Return the (X, Y) coordinate for the center point of the cell that contains the specified text.  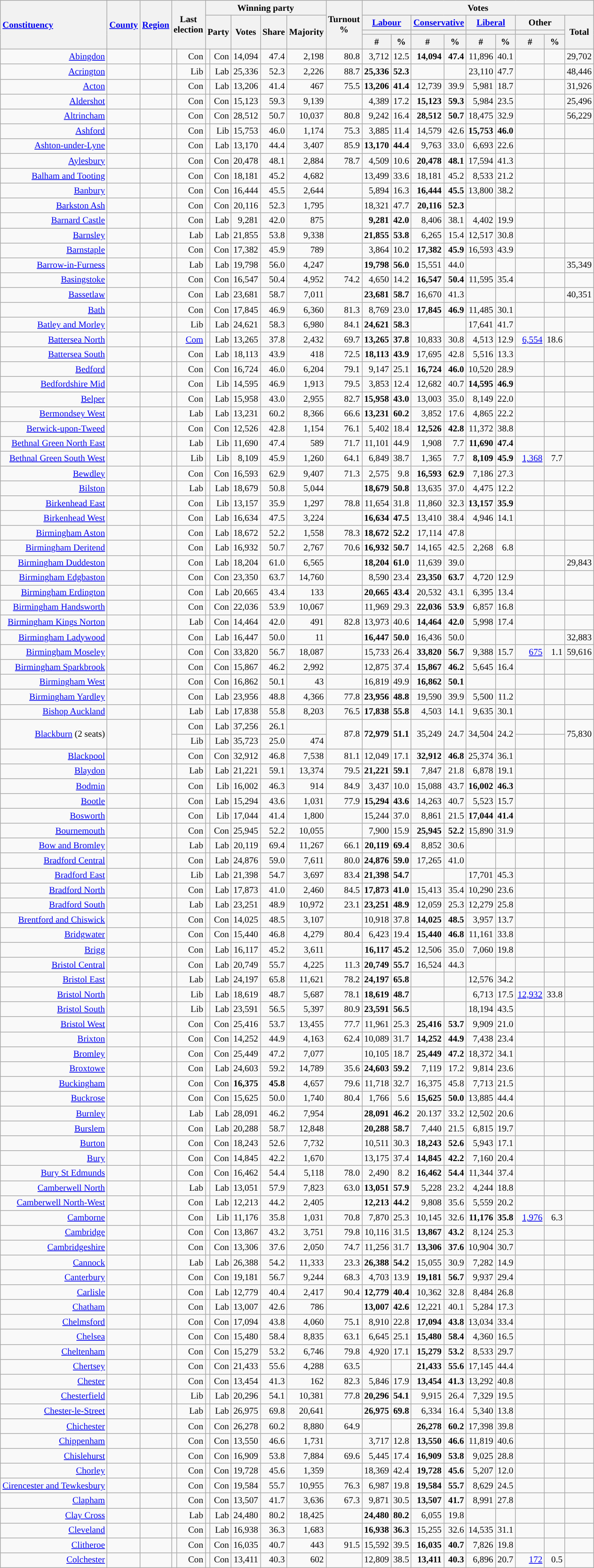
Bewdley (54, 474)
4,650 (377, 280)
11,961 (377, 1024)
90.4 (344, 1292)
4,952 (307, 280)
Bradford North (54, 890)
77.7 (344, 1024)
7,954 (307, 1114)
5,523 (481, 801)
14,535 (481, 1530)
5,943 (481, 1143)
Lastelection (189, 25)
Party (218, 32)
Bethnal Green North East (54, 444)
13.7 (505, 920)
6,849 (377, 459)
9,242 (377, 116)
5,998 (481, 622)
31.8 (402, 503)
10,116 (377, 1233)
8,484 (481, 1292)
42.5 (455, 548)
34,504 (481, 734)
Barnstaple (54, 250)
7,077 (307, 1054)
78.0 (344, 1173)
8,590 (377, 578)
Birmingham Edgbaston (54, 578)
22.6 (505, 146)
Bradford South (54, 905)
9,871 (377, 1501)
9,909 (481, 1024)
Camborne (54, 1218)
9,635 (481, 712)
18,425 (307, 1515)
4,475 (481, 488)
4,366 (307, 697)
78.3 (344, 533)
4,288 (307, 1367)
12.5 (402, 57)
418 (307, 354)
13,499 (377, 176)
74.2 (344, 280)
8,880 (307, 1426)
19.1 (505, 771)
9,139 (307, 102)
38.8 (505, 429)
6,693 (481, 146)
72,979 (377, 734)
11,333 (307, 1263)
Chorley (54, 1471)
28.9 (505, 369)
Birkenhead East (54, 503)
24.2 (505, 734)
20.2 (505, 1203)
23.5 (505, 102)
79.1 (344, 369)
Burnley (54, 1114)
7,119 (427, 1069)
22.8 (402, 1322)
91.5 (344, 1545)
43.1 (455, 593)
Chatham (54, 1307)
6,857 (481, 607)
12,875 (377, 667)
Birmingham Handsworth (54, 607)
Belper (54, 399)
10,290 (481, 890)
Bristol East (54, 979)
Bristol South (54, 1010)
11,161 (481, 935)
3,107 (307, 920)
71.3 (344, 474)
Turnout% (344, 25)
8,991 (481, 1501)
14.2 (402, 280)
Basingstoke (54, 280)
7,823 (307, 1188)
43.5 (505, 1010)
80.0 (344, 860)
3,957 (481, 920)
0.5 (555, 1560)
11,344 (481, 1173)
2,268 (481, 548)
75.5 (344, 87)
Cannock (54, 1263)
6,987 (377, 1486)
7,060 (481, 950)
23.1 (344, 905)
19,590 (427, 697)
7,826 (481, 1545)
3,864 (377, 250)
12,739 (427, 87)
20.7 (505, 1560)
7,713 (481, 1084)
13,175 (377, 1158)
2,198 (307, 57)
Cirencester and Tewkesbury (54, 1486)
1,154 (307, 429)
Altrincham (54, 116)
443 (307, 1545)
Chesterfield (54, 1396)
30.3 (402, 1143)
12,059 (427, 905)
11,819 (481, 1441)
Bradford Central (54, 860)
78.1 (344, 995)
Broxtowe (54, 1069)
Brixton (54, 1039)
17,398 (481, 1426)
2,767 (307, 548)
11,718 (377, 1084)
13.3 (505, 354)
6,746 (307, 1352)
Bristol Central (54, 965)
23.2 (455, 1188)
10,955 (307, 1486)
5,984 (481, 102)
25.8 (505, 905)
4,389 (377, 102)
18,372 (481, 1054)
5,645 (481, 667)
3,224 (307, 518)
13,885 (481, 1098)
48,446 (579, 72)
11,267 (307, 846)
Bournemouth (54, 831)
11,860 (427, 503)
4,920 (377, 1352)
9,244 (307, 1277)
Birmingham Erdington (54, 593)
17,695 (427, 354)
8,406 (427, 221)
13,374 (307, 771)
Battersea North (54, 340)
18,194 (481, 1010)
4,513 (481, 340)
4,657 (307, 1084)
10,089 (377, 1039)
1,260 (307, 459)
9,814 (481, 1069)
6,815 (481, 1129)
17,145 (481, 1367)
10.6 (402, 161)
67.3 (344, 1501)
17,265 (427, 860)
4,247 (307, 265)
Bootle (54, 801)
64.9 (344, 1426)
7,186 (481, 474)
14,263 (427, 801)
62.4 (344, 1039)
22.2 (505, 414)
16.5 (505, 1337)
8,149 (481, 399)
17,114 (427, 533)
11,896 (481, 57)
2,417 (307, 1292)
11 (307, 637)
82.3 (344, 1382)
6,334 (427, 1411)
Constituency (54, 25)
Clay Cross (54, 1515)
16.8 (505, 607)
13,973 (377, 622)
64.1 (344, 459)
31.1 (505, 1530)
70.8 (344, 1218)
3,885 (377, 131)
20,641 (307, 1411)
Canterbury (54, 1277)
31.5 (402, 1233)
8,910 (377, 1322)
7,011 (307, 295)
789 (307, 250)
39.0 (455, 563)
31,926 (579, 87)
13.8 (505, 1411)
Birmingham Moseley (54, 652)
1,913 (307, 384)
10,362 (427, 1292)
5,228 (427, 1188)
7,440 (427, 1129)
6,565 (307, 563)
81.3 (344, 310)
34.2 (505, 979)
786 (307, 1307)
Camberwell North-West (54, 1203)
19.7 (505, 1129)
75.3 (344, 131)
5,397 (307, 1010)
7,611 (307, 860)
15,551 (427, 265)
20.6 (505, 1114)
9.8 (402, 474)
2,432 (307, 340)
162 (307, 1382)
15,413 (427, 890)
6,360 (307, 310)
77.9 (344, 801)
16,670 (427, 295)
36.1 (505, 756)
8,769 (377, 310)
6,204 (307, 369)
5,516 (481, 354)
2,992 (307, 667)
45.3 (505, 876)
71.7 (344, 444)
1,359 (307, 1471)
11,654 (377, 503)
8,124 (481, 1233)
2,575 (377, 474)
7,160 (481, 1158)
35,349 (579, 265)
18,087 (307, 652)
Bermondsey West (54, 414)
11,372 (481, 429)
29.3 (402, 607)
22.0 (505, 399)
9,937 (481, 1277)
11,621 (307, 979)
914 (307, 786)
3,636 (307, 1501)
78.7 (344, 161)
16.3 (402, 191)
4,279 (307, 935)
15,055 (427, 1263)
Chester (54, 1382)
11,639 (427, 563)
5,118 (307, 1173)
20,532 (427, 593)
26.1 (274, 726)
Birmingham Sparkbrook (54, 667)
7,329 (481, 1396)
Conservative (438, 23)
10,511 (377, 1143)
14,165 (427, 548)
Birmingham Aston (54, 533)
69.6 (344, 1456)
8,203 (307, 712)
75.1 (344, 1322)
84.1 (344, 325)
82.8 (344, 622)
5,687 (307, 995)
County (124, 25)
1,731 (307, 1441)
Clitheroe (54, 1545)
Blackburn (2 seats) (54, 734)
15,733 (377, 652)
6,055 (427, 1515)
32.3 (455, 503)
3,717 (377, 1441)
Bridgwater (54, 935)
Bristol North (54, 995)
10,055 (307, 831)
Majority (307, 32)
Berwick-upon-Tweed (54, 429)
19.5 (505, 1396)
13,635 (427, 488)
5,402 (377, 429)
5.6 (402, 1098)
2,884 (307, 161)
68.3 (344, 1277)
Banbury (54, 191)
14,789 (307, 1069)
25.0 (274, 741)
Bath (54, 310)
78.8 (344, 503)
10,972 (307, 905)
9,763 (427, 146)
6,878 (481, 771)
1,683 (307, 1530)
4,163 (307, 1039)
59,616 (579, 652)
4,509 (377, 161)
44.3 (455, 965)
38.4 (455, 518)
11,485 (481, 310)
18,321 (377, 206)
Liberal (491, 23)
7,870 (377, 1218)
3,712 (377, 57)
23,110 (481, 72)
9,025 (481, 1456)
29,702 (579, 57)
Barrow-in-Furness (54, 265)
4,720 (481, 578)
29,843 (579, 563)
3,751 (307, 1233)
24.7 (455, 734)
6,645 (377, 1337)
79.6 (344, 1084)
Birmingham Duddeston (54, 563)
Cheltenham (54, 1352)
12,517 (481, 235)
80.9 (344, 1010)
9,338 (307, 235)
17.9 (402, 1382)
12,502 (481, 1114)
29.7 (505, 1352)
2,490 (377, 1173)
30.7 (505, 1248)
8,852 (427, 846)
589 (307, 444)
10.2 (402, 250)
Blackpool (54, 756)
2,955 (307, 399)
11,101 (377, 444)
15,592 (377, 1545)
8,835 (307, 1337)
87.8 (344, 734)
15,244 (377, 816)
8,861 (427, 816)
5,445 (377, 1456)
1,297 (307, 503)
Burslem (54, 1129)
7,884 (307, 1456)
16,436 (427, 637)
Chelmsford (54, 1322)
63.5 (344, 1367)
Balham and Tooting (54, 176)
5,340 (481, 1411)
Barnsley (54, 235)
8,366 (307, 414)
Bilston (54, 488)
75,830 (579, 734)
1,795 (307, 206)
17.5 (505, 995)
28.8 (505, 1456)
63.1 (344, 1337)
11.2 (505, 697)
85.9 (344, 146)
15.4 (455, 235)
Colchester (54, 1560)
5,846 (377, 1382)
6,554 (530, 340)
10,067 (307, 607)
10,904 (481, 1248)
Brigg (54, 950)
18.6 (555, 340)
3,611 (307, 950)
84.9 (344, 786)
72.5 (344, 354)
17,594 (481, 161)
Other (540, 23)
3,852 (427, 414)
Barkston Ash (54, 206)
Buckrose (54, 1098)
49.9 (402, 682)
7,732 (307, 1143)
Birmingham Yardley (54, 697)
3,437 (377, 786)
18,475 (481, 116)
Burton (54, 1143)
Acton (54, 87)
5,207 (481, 1471)
1,740 (307, 1098)
675 (530, 652)
Cambridgeshire (54, 1248)
Total (579, 32)
16,819 (377, 682)
Chelsea (54, 1337)
8.2 (402, 1173)
Barnard Castle (54, 221)
Batley and Morley (54, 325)
13,800 (481, 191)
9,808 (427, 1203)
21.0 (505, 1024)
Aylesbury (54, 161)
11,969 (377, 607)
9,388 (481, 652)
9,147 (377, 369)
6,713 (481, 995)
42.4 (402, 1471)
70.6 (344, 548)
1,174 (307, 131)
7,438 (481, 1039)
30.9 (455, 1263)
Chester-le-Street (54, 1411)
1,558 (307, 533)
133 (307, 593)
27.3 (505, 474)
12,049 (377, 756)
12.0 (505, 1471)
76.3 (344, 1486)
8,629 (481, 1486)
10,833 (427, 340)
467 (307, 87)
32.9 (505, 116)
2,460 (307, 890)
Chertsey (54, 1367)
13,410 (427, 518)
33.0 (455, 146)
32,883 (579, 637)
4,946 (481, 518)
7,538 (307, 756)
491 (307, 622)
39.8 (505, 1426)
88.7 (344, 72)
76.1 (344, 429)
37,256 (246, 726)
6,423 (377, 935)
19.4 (402, 935)
Birmingham Deritend (54, 548)
11,595 (481, 280)
10,918 (377, 920)
12,506 (427, 950)
25,496 (579, 102)
Battersea South (54, 354)
39.5 (402, 1545)
15,088 (427, 786)
5,284 (481, 1307)
83.4 (344, 876)
35,249 (427, 734)
33.6 (402, 176)
14,579 (427, 131)
4,244 (481, 1188)
43 (307, 682)
6,980 (307, 325)
13.4 (505, 593)
19.9 (505, 221)
Birmingham Kings Norton (54, 622)
10,105 (377, 1054)
Bishop Auckland (54, 712)
12,932 (530, 995)
10.0 (402, 786)
66.1 (344, 846)
5,500 (481, 697)
Com (191, 340)
1,368 (530, 459)
30.6 (455, 846)
Buckingham (54, 1084)
1,976 (530, 1218)
5,559 (481, 1203)
43.7 (455, 786)
18.4 (402, 429)
Bosworth (54, 816)
17.3 (505, 1307)
13.9 (402, 1277)
Cleveland (54, 1530)
10,520 (481, 369)
Camberwell North (54, 1188)
Abingdon (54, 57)
24.5 (505, 1486)
44.0 (455, 265)
12.8 (402, 1441)
Ashton-under-Lyne (54, 146)
1,766 (377, 1098)
16,524 (427, 965)
76.5 (344, 712)
Acrington (54, 72)
32.7 (402, 1084)
3,853 (377, 384)
4,503 (427, 712)
78.2 (344, 979)
17,701 (481, 876)
Bedfordshire Mid (54, 384)
40.8 (505, 1382)
12.2 (505, 488)
7,282 (481, 1263)
38.2 (505, 191)
15,890 (481, 831)
33.4 (505, 1322)
3,407 (307, 146)
1,908 (427, 444)
13,292 (481, 1382)
Clapham (54, 1501)
17,641 (481, 325)
3,697 (307, 876)
Bradford East (54, 876)
Chislehurst (54, 1456)
2,226 (307, 72)
Share (274, 32)
602 (307, 1560)
Bow and Bromley (54, 846)
4,360 (481, 1337)
51.1 (402, 734)
10,145 (427, 1218)
1,800 (307, 816)
474 (307, 741)
5,044 (307, 488)
38.7 (402, 459)
10,381 (307, 1396)
Cambridge (54, 1233)
20.4 (505, 1158)
Winning party (266, 8)
4,225 (307, 965)
4,703 (377, 1277)
23.3 (344, 1263)
20.137 (427, 1114)
Birmingham Ladywood (54, 637)
5,981 (481, 87)
Bedford (54, 369)
4,865 (481, 414)
13,455 (307, 1024)
15.9 (402, 831)
25,374 (481, 756)
27.8 (505, 1501)
Birmingham West (54, 682)
Bury (54, 1158)
23.0 (402, 310)
Region (156, 25)
11.3 (344, 965)
6.3 (555, 1218)
Bury St Edmunds (54, 1173)
172 (530, 1560)
4,402 (481, 221)
Labour (387, 23)
Aldershot (54, 102)
9,407 (307, 474)
7,847 (427, 771)
10,037 (307, 116)
12,809 (377, 1560)
14,760 (307, 578)
1,670 (307, 1158)
13,034 (481, 1322)
13,003 (427, 399)
Bethnal Green South West (54, 459)
12,576 (481, 979)
18.8 (505, 1188)
12,848 (307, 1129)
12,221 (427, 1307)
84.5 (344, 890)
34.1 (505, 1054)
29.4 (505, 1277)
7,900 (377, 831)
56,229 (579, 116)
15,255 (427, 1530)
Bristol West (54, 1024)
47.8 (455, 533)
66.6 (344, 414)
11.4 (402, 131)
Bromley (54, 1054)
1,365 (427, 459)
Chippenham (54, 1441)
Birkenhead West (54, 518)
Chichester (54, 1426)
6,896 (481, 1560)
Bodmin (54, 786)
Brentford and Chiswick (54, 920)
12.4 (402, 384)
Blaydon (54, 771)
38.1 (455, 221)
82.7 (344, 399)
6,395 (481, 593)
1.1 (555, 652)
21.8 (455, 771)
81.1 (344, 756)
12,279 (481, 905)
5,894 (377, 191)
14.9 (505, 1263)
12,682 (427, 384)
875 (307, 221)
2,644 (307, 191)
26.8 (505, 1292)
Ashford (54, 131)
6,265 (427, 235)
21.2 (505, 176)
Carlisle (54, 1292)
4,682 (307, 176)
Bassetlaw (54, 295)
31.9 (505, 831)
30.5 (402, 1501)
11,256 (377, 1248)
4,060 (307, 1322)
2,405 (307, 1203)
38.5 (402, 1560)
35,723 (246, 741)
17.6 (455, 414)
6.8 (505, 548)
74.7 (344, 1248)
32.8 (455, 1292)
69.7 (344, 340)
9,915 (427, 1396)
2,050 (307, 1248)
63.0 (344, 1188)
18,369 (377, 1471)
40,351 (579, 295)
33.2 (455, 1114)
